Return the [X, Y] coordinate for the center point of the cell that contains the specified text.  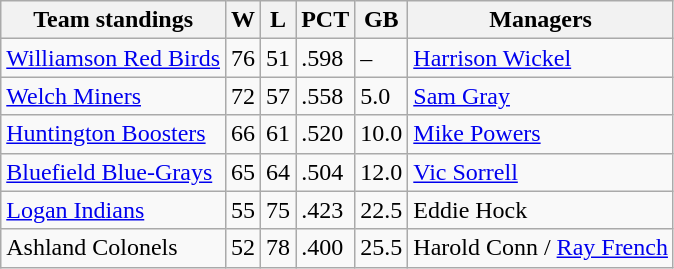
Williamson Red Birds [114, 58]
Sam Gray [541, 96]
Team standings [114, 20]
Ashland Colonels [114, 248]
78 [278, 248]
Welch Miners [114, 96]
Bluefield Blue-Grays [114, 172]
65 [244, 172]
PCT [326, 20]
72 [244, 96]
GB [382, 20]
61 [278, 134]
Vic Sorrell [541, 172]
.598 [326, 58]
55 [244, 210]
Managers [541, 20]
Huntington Boosters [114, 134]
.520 [326, 134]
75 [278, 210]
52 [244, 248]
22.5 [382, 210]
.558 [326, 96]
.423 [326, 210]
Mike Powers [541, 134]
W [244, 20]
Harrison Wickel [541, 58]
.504 [326, 172]
57 [278, 96]
25.5 [382, 248]
12.0 [382, 172]
Eddie Hock [541, 210]
– [382, 58]
L [278, 20]
.400 [326, 248]
Logan Indians [114, 210]
51 [278, 58]
Harold Conn / Ray French [541, 248]
10.0 [382, 134]
64 [278, 172]
76 [244, 58]
5.0 [382, 96]
66 [244, 134]
